Determine the [X, Y] coordinate at the center of the cell enclosing the given text.  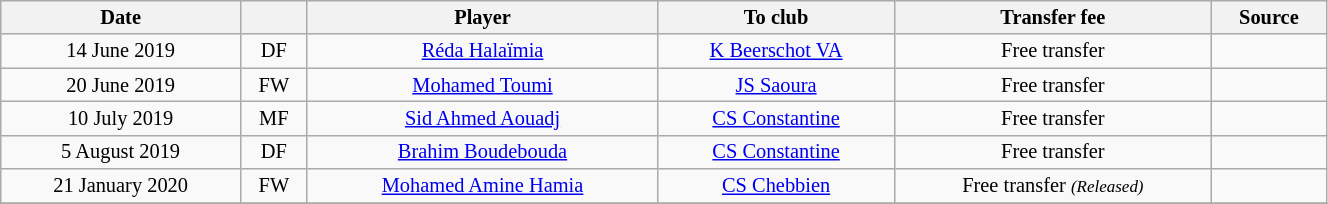
14 June 2019 [121, 51]
Mohamed Amine Hamia [482, 186]
21 January 2020 [121, 186]
10 July 2019 [121, 118]
K Beerschot VA [776, 51]
Mohamed Toumi [482, 85]
CS Chebbien [776, 186]
Player [482, 17]
Réda Halaïmia [482, 51]
To club [776, 17]
JS Saoura [776, 85]
5 August 2019 [121, 152]
Source [1268, 17]
Free transfer (Released) [1052, 186]
MF [274, 118]
Date [121, 17]
Brahim Boudebouda [482, 152]
Sid Ahmed Aouadj [482, 118]
20 June 2019 [121, 85]
Transfer fee [1052, 17]
